Detect which cell encompasses the target text, then output its (X, Y) center coordinate. 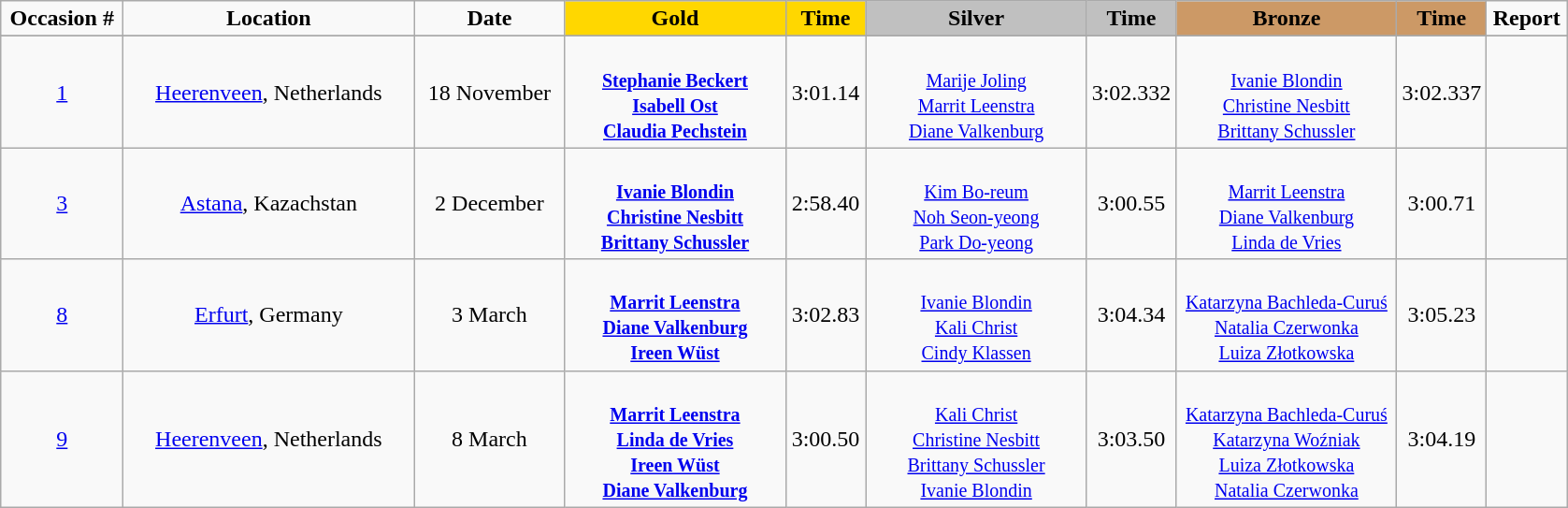
3:04.34 (1131, 314)
2:58.40 (826, 204)
Kali ChristChristine NesbittBrittany SchusslerIvanie Blondin (976, 439)
Ivanie BlondinKali ChristCindy Klassen (976, 314)
3:04.19 (1442, 439)
3:00.71 (1442, 204)
2 December (490, 204)
9 (62, 439)
18 November (490, 92)
8 March (490, 439)
3 (62, 204)
1 (62, 92)
Location (269, 19)
Date (490, 19)
3:03.50 (1131, 439)
3:02.332 (1131, 92)
Silver (976, 19)
Report (1527, 19)
8 (62, 314)
3:02.337 (1442, 92)
Marrit LeenstraDiane ValkenburgIreen Wüst (675, 314)
Marrit LeenstraDiane ValkenburgLinda de Vries (1287, 204)
Kim Bo-reumNoh Seon-yeongPark Do-yeong (976, 204)
Marije JolingMarrit LeenstraDiane Valkenburg (976, 92)
Erfurt, Germany (269, 314)
Katarzyna Bachleda-CuruśKatarzyna WoźniakLuiza ZłotkowskaNatalia Czerwonka (1287, 439)
Bronze (1287, 19)
Stephanie BeckertIsabell OstClaudia Pechstein (675, 92)
3 March (490, 314)
3:05.23 (1442, 314)
3:00.50 (826, 439)
Gold (675, 19)
3:02.83 (826, 314)
Astana, Kazachstan (269, 204)
3:00.55 (1131, 204)
3:01.14 (826, 92)
Occasion # (62, 19)
Katarzyna Bachleda-CuruśNatalia CzerwonkaLuiza Złotkowska (1287, 314)
Marrit LeenstraLinda de VriesIreen WüstDiane Valkenburg (675, 439)
